Determine the (x, y) coordinate at the center of the cell enclosing the given text.  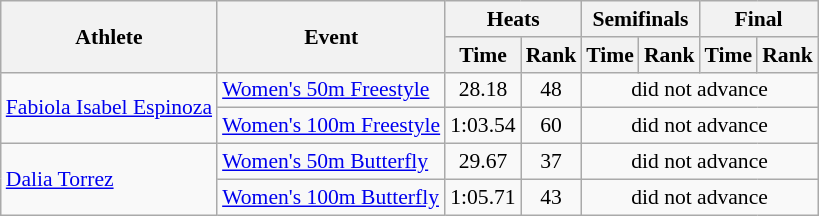
43 (552, 197)
1:05.71 (482, 197)
28.18 (482, 90)
Athlete (109, 36)
Dalia Torrez (109, 180)
Women's 50m Butterfly (331, 162)
Semifinals (640, 19)
60 (552, 126)
29.67 (482, 162)
Heats (513, 19)
1:03.54 (482, 126)
Event (331, 36)
Fabiola Isabel Espinoza (109, 108)
48 (552, 90)
Women's 100m Freestyle (331, 126)
37 (552, 162)
Women's 100m Butterfly (331, 197)
Women's 50m Freestyle (331, 90)
Final (758, 19)
